Return the (x, y) coordinate for the center point of the cell that contains the specified text.  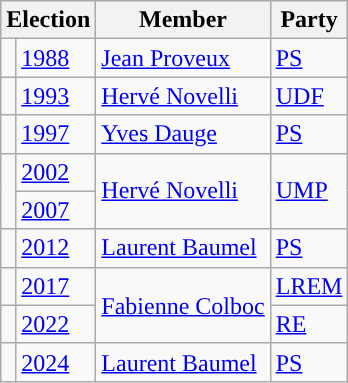
Party (309, 20)
2024 (56, 362)
1988 (56, 58)
Jean Proveux (183, 58)
1997 (56, 134)
Yves Dauge (183, 134)
UMP (309, 191)
2002 (56, 172)
Member (183, 20)
LREM (309, 286)
1993 (56, 96)
Election (48, 20)
Fabienne Colboc (183, 305)
2022 (56, 324)
2012 (56, 248)
2017 (56, 286)
2007 (56, 210)
RE (309, 324)
UDF (309, 96)
